Determine the (x, y) coordinate at the center of the cell enclosing the given text.  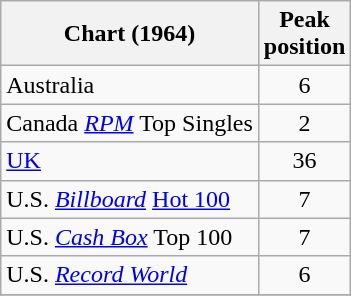
Chart (1964) (130, 34)
Australia (130, 85)
Peakposition (304, 34)
2 (304, 123)
U.S. Billboard Hot 100 (130, 199)
36 (304, 161)
UK (130, 161)
Canada RPM Top Singles (130, 123)
U.S. Record World (130, 275)
U.S. Cash Box Top 100 (130, 237)
